Search for the cell housing the specified text and yield its [X, Y] center coordinate. 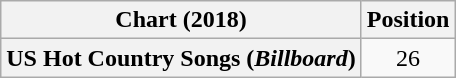
Chart (2018) [181, 20]
US Hot Country Songs (Billboard) [181, 58]
Position [408, 20]
26 [408, 58]
